Pinpoint the cell where the given text exists, returning its [x, y] midpoint coordinate. 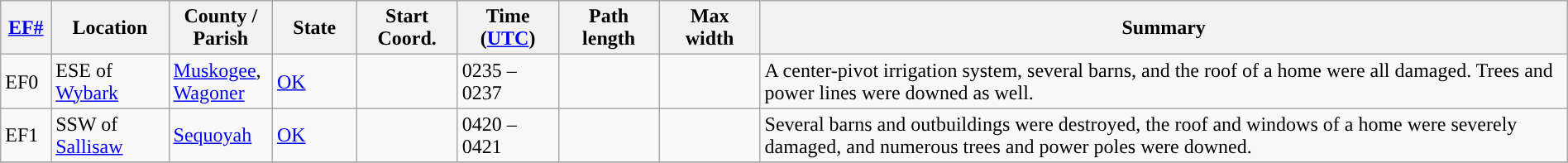
Sequoyah [220, 136]
Location [110, 28]
SSW of Sallisaw [110, 136]
0420 – 0421 [508, 136]
Muskogee, Wagoner [220, 81]
Max width [710, 28]
Start Coord. [407, 28]
Path length [609, 28]
County / Parish [220, 28]
Time (UTC) [508, 28]
ESE of Wybark [110, 81]
Summary [1164, 28]
EF# [26, 28]
EF0 [26, 81]
Several barns and outbuildings were destroyed, the roof and windows of a home were severely damaged, and numerous trees and power poles were downed. [1164, 136]
A center-pivot irrigation system, several barns, and the roof of a home were all damaged. Trees and power lines were downed as well. [1164, 81]
State [314, 28]
0235 – 0237 [508, 81]
EF1 [26, 136]
